Return the (X, Y) coordinate for the center point of the cell that contains the specified text.  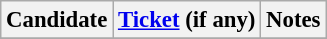
Notes (294, 20)
Candidate (57, 20)
Ticket (if any) (187, 20)
